From the cell containing the given text, extract its center point as [X, Y] coordinate. 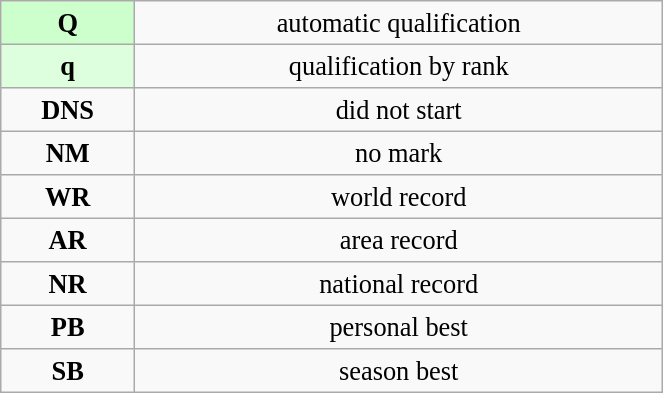
DNS [68, 109]
did not start [399, 109]
season best [399, 371]
Q [68, 22]
area record [399, 240]
AR [68, 240]
NR [68, 284]
automatic qualification [399, 22]
q [68, 66]
SB [68, 371]
NM [68, 153]
world record [399, 197]
no mark [399, 153]
WR [68, 197]
qualification by rank [399, 66]
national record [399, 284]
personal best [399, 327]
PB [68, 327]
